Return the [x, y] coordinate for the center point of the cell that contains the specified text.  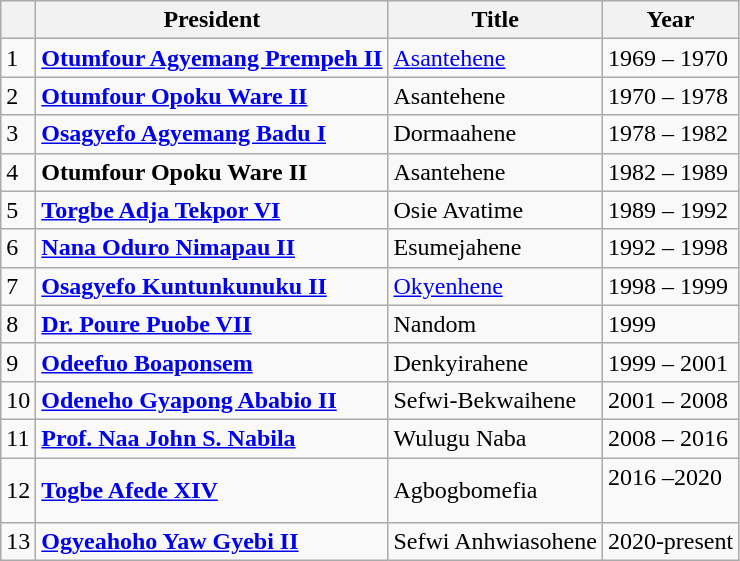
9 [18, 362]
1978 – 1982 [670, 134]
Osagyefo Kuntunkunuku II [212, 286]
Denkyirahene [495, 362]
Osagyefo Agyemang Badu I [212, 134]
2 [18, 96]
Esumejahene [495, 248]
Odeefuo Boaponsem [212, 362]
2016 –2020 [670, 490]
1989 – 1992 [670, 210]
Dormaahene [495, 134]
Wulugu Naba [495, 438]
Odeneho Gyapong Ababio II [212, 400]
Sefwi Anhwiasohene [495, 542]
Prof. Naa John S. Nabila [212, 438]
1999 [670, 324]
Sefwi-Bekwaihene [495, 400]
1999 – 2001 [670, 362]
2001 – 2008 [670, 400]
7 [18, 286]
1969 – 1970 [670, 58]
4 [18, 172]
Title [495, 20]
Agbogbomefia [495, 490]
1970 – 1978 [670, 96]
Torgbe Adja Tekpor VI [212, 210]
Togbe Afede XIV [212, 490]
12 [18, 490]
1 [18, 58]
5 [18, 210]
Okyenhene [495, 286]
Nana Oduro Nimapau II [212, 248]
Otumfour Agyemang Prempeh II [212, 58]
2020-present [670, 542]
Year [670, 20]
Dr. Poure Puobe VII [212, 324]
Ogyeahoho Yaw Gyebi II [212, 542]
6 [18, 248]
2008 – 2016 [670, 438]
13 [18, 542]
1992 – 1998 [670, 248]
10 [18, 400]
1998 – 1999 [670, 286]
11 [18, 438]
Osie Avatime [495, 210]
1982 – 1989 [670, 172]
3 [18, 134]
Nandom [495, 324]
President [212, 20]
8 [18, 324]
